For the text-containing cell, return its midpoint in (x, y) coordinate format. 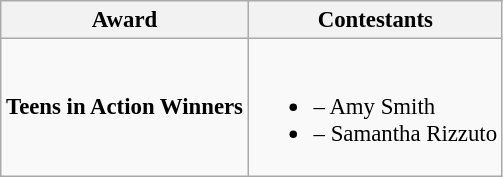
Award (125, 20)
Contestants (375, 20)
– Amy Smith – Samantha Rizzuto (375, 108)
Teens in Action Winners (125, 108)
